Capture the cell that displays the provided text and extract its (X, Y) central coordinate. 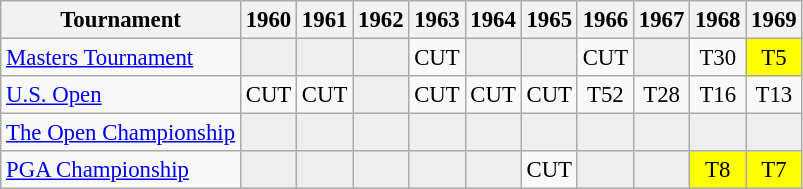
T7 (774, 170)
T52 (605, 95)
Tournament (121, 20)
T16 (718, 95)
T8 (718, 170)
1960 (268, 20)
1964 (493, 20)
The Open Championship (121, 133)
Masters Tournament (121, 58)
1962 (381, 20)
T28 (661, 95)
1966 (605, 20)
U.S. Open (121, 95)
T5 (774, 58)
1968 (718, 20)
1963 (437, 20)
1965 (549, 20)
T30 (718, 58)
1969 (774, 20)
1961 (325, 20)
PGA Championship (121, 170)
T13 (774, 95)
1967 (661, 20)
